Return the (x, y) coordinate for the center point of the cell that contains the specified text.  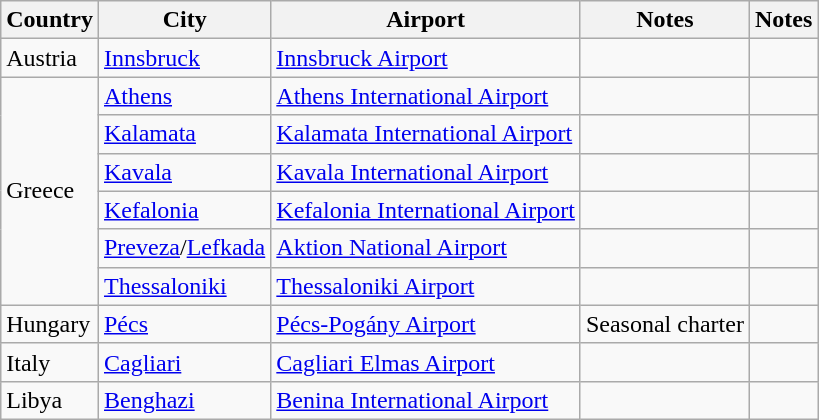
Thessaloniki Airport (426, 286)
Preveza/Lefkada (184, 248)
Innsbruck Airport (426, 58)
Aktion National Airport (426, 248)
Kefalonia (184, 210)
Benina International Airport (426, 400)
Country (50, 20)
Athens International Airport (426, 96)
City (184, 20)
Kavala International Airport (426, 172)
Thessaloniki (184, 286)
Pécs-Pogány Airport (426, 324)
Libya (50, 400)
Seasonal charter (664, 324)
Athens (184, 96)
Innsbruck (184, 58)
Kalamata (184, 134)
Pécs (184, 324)
Kalamata International Airport (426, 134)
Greece (50, 191)
Italy (50, 362)
Cagliari Elmas Airport (426, 362)
Benghazi (184, 400)
Hungary (50, 324)
Austria (50, 58)
Kefalonia International Airport (426, 210)
Kavala (184, 172)
Cagliari (184, 362)
Airport (426, 20)
